Extract the [x, y] coordinate from the center of the cell holding the provided text.  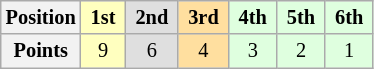
2 [301, 51]
9 [104, 51]
1st [104, 17]
Points [41, 51]
4 [203, 51]
6th [349, 17]
1 [349, 51]
4th [253, 17]
5th [301, 17]
3rd [203, 17]
2nd [152, 17]
3 [253, 51]
Position [41, 17]
6 [152, 51]
